Return [X, Y] of the center of cell containing provided text 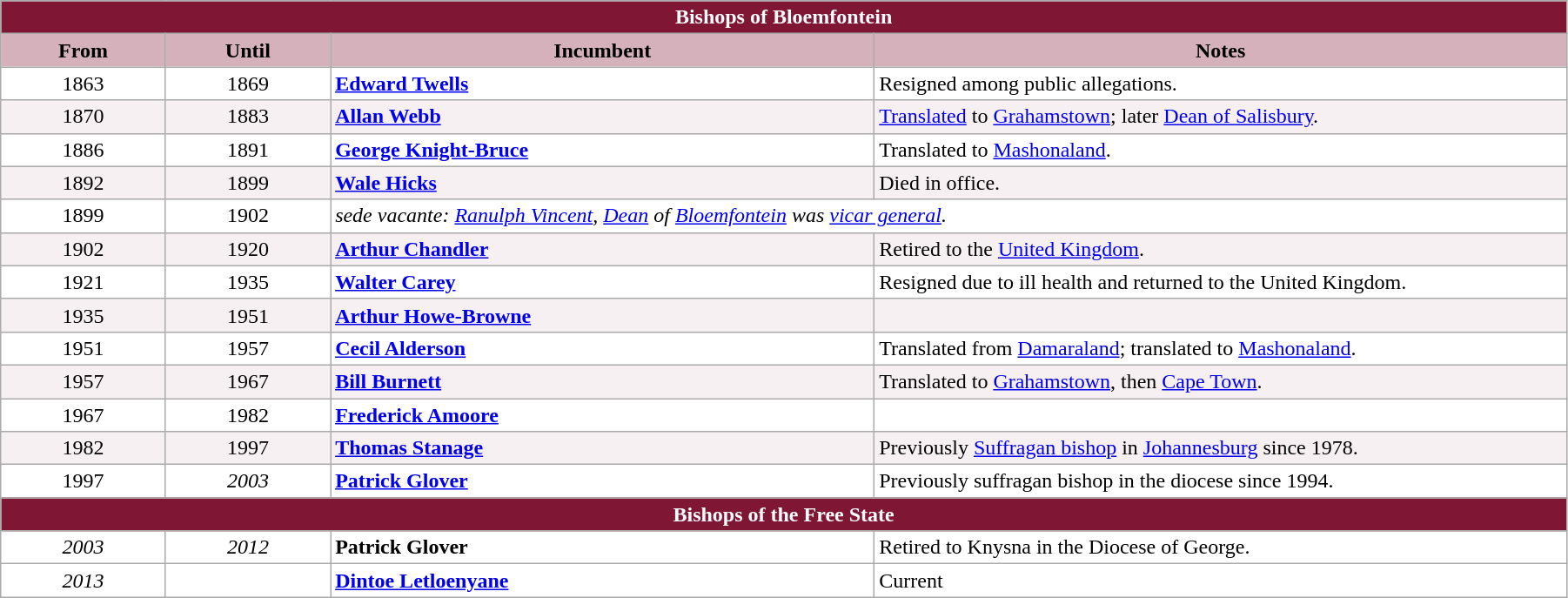
1891 [247, 150]
1883 [247, 117]
Retired to the United Kingdom. [1221, 249]
Arthur Howe-Browne [602, 315]
Bill Burnett [602, 381]
Previously Suffragan bishop in Johannesburg since 1978. [1221, 448]
Wale Hicks [602, 183]
2013 [84, 581]
Bishops of Bloemfontein [784, 17]
2012 [247, 548]
1870 [84, 117]
Died in office. [1221, 183]
Edward Twells [602, 84]
Current [1221, 581]
1892 [84, 183]
Dintoe Letloenyane [602, 581]
George Knight-Bruce [602, 150]
Thomas Stanage [602, 448]
1886 [84, 150]
Walter Carey [602, 282]
Bishops of the Free State [784, 514]
Translated to Mashonaland. [1221, 150]
Translated to Grahamstown, then Cape Town. [1221, 381]
From [84, 50]
1869 [247, 84]
1863 [84, 84]
1921 [84, 282]
Translated to Grahamstown; later Dean of Salisbury. [1221, 117]
Incumbent [602, 50]
Previously suffragan bishop in the diocese since 1994. [1221, 481]
Retired to Knysna in the Diocese of George. [1221, 548]
sede vacante: Ranulph Vincent, Dean of Bloemfontein was vicar general. [948, 216]
Allan Webb [602, 117]
Resigned due to ill health and returned to the United Kingdom. [1221, 282]
Until [247, 50]
1920 [247, 249]
Resigned among public allegations. [1221, 84]
Cecil Alderson [602, 348]
Arthur Chandler [602, 249]
Notes [1221, 50]
Translated from Damaraland; translated to Mashonaland. [1221, 348]
Frederick Amoore [602, 415]
